Capture the cell that displays the provided text and extract its [x, y] central coordinate. 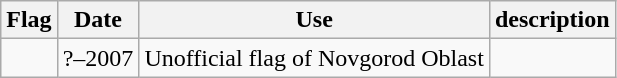
description [552, 20]
Use [314, 20]
Flag [29, 20]
?–2007 [98, 58]
Unofficial flag of Novgorod Oblast [314, 58]
Date [98, 20]
